Identify which cell holds the provided text, then report its [x, y] central coordinate. 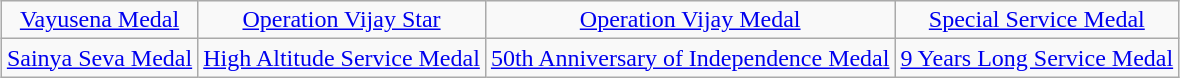
Sainya Seva Medal [99, 58]
Operation Vijay Star [342, 20]
50th Anniversary of Independence Medal [690, 58]
High Altitude Service Medal [342, 58]
9 Years Long Service Medal [1037, 58]
Operation Vijay Medal [690, 20]
Special Service Medal [1037, 20]
Vayusena Medal [99, 20]
